Capture the cell that displays the provided text and extract its (x, y) central coordinate. 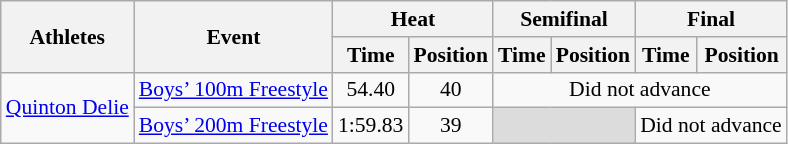
54.40 (370, 90)
Boys’ 100m Freestyle (234, 90)
Heat (413, 19)
1:59.83 (370, 126)
Boys’ 200m Freestyle (234, 126)
Semifinal (564, 19)
40 (450, 90)
39 (450, 126)
Quinton Delie (68, 108)
Athletes (68, 36)
Final (711, 19)
Event (234, 36)
